Detect which cell encompasses the target text, then output its [x, y] center coordinate. 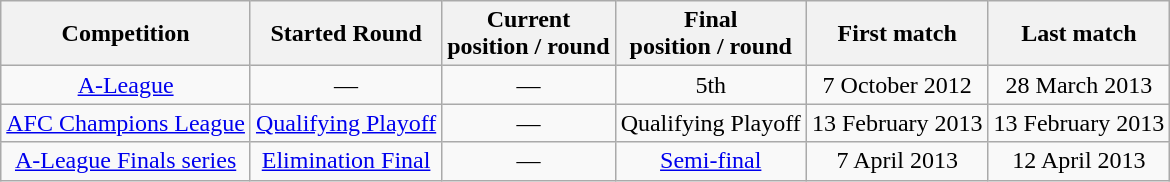
12 April 2013 [1079, 161]
Current position / round [528, 34]
28 March 2013 [1079, 85]
Final position / round [710, 34]
Last match [1079, 34]
Competition [126, 34]
First match [897, 34]
7 October 2012 [897, 85]
AFC Champions League [126, 123]
Elimination Final [346, 161]
Semi-final [710, 161]
A-League Finals series [126, 161]
Started Round [346, 34]
5th [710, 85]
7 April 2013 [897, 161]
A-League [126, 85]
